Identify which cell holds the provided text, then report its [x, y] central coordinate. 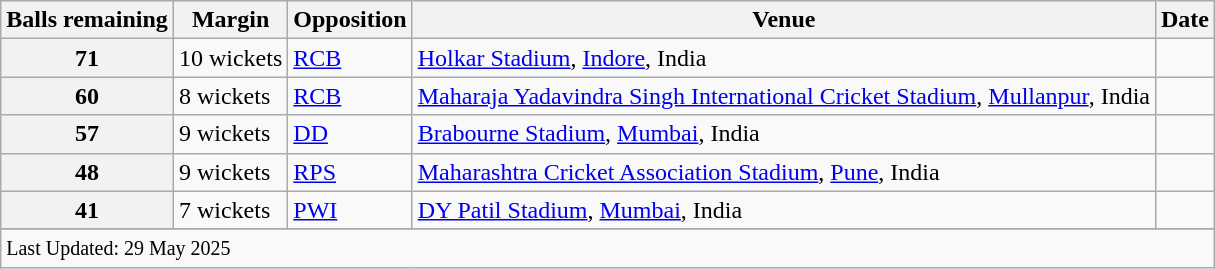
48 [88, 172]
Opposition [350, 20]
Maharaja Yadavindra Singh International Cricket Stadium, Mullanpur, India [784, 96]
41 [88, 210]
DY Patil Stadium, Mumbai, India [784, 210]
DD [350, 134]
10 wickets [230, 58]
RPS [350, 172]
Venue [784, 20]
Date [1184, 20]
PWI [350, 210]
7 wickets [230, 210]
Holkar Stadium, Indore, India [784, 58]
8 wickets [230, 96]
Brabourne Stadium, Mumbai, India [784, 134]
71 [88, 58]
Margin [230, 20]
57 [88, 134]
Last Updated: 29 May 2025 [608, 248]
60 [88, 96]
Maharashtra Cricket Association Stadium, Pune, India [784, 172]
Balls remaining [88, 20]
